Extract the [X, Y] coordinate from the center of the cell holding the provided text.  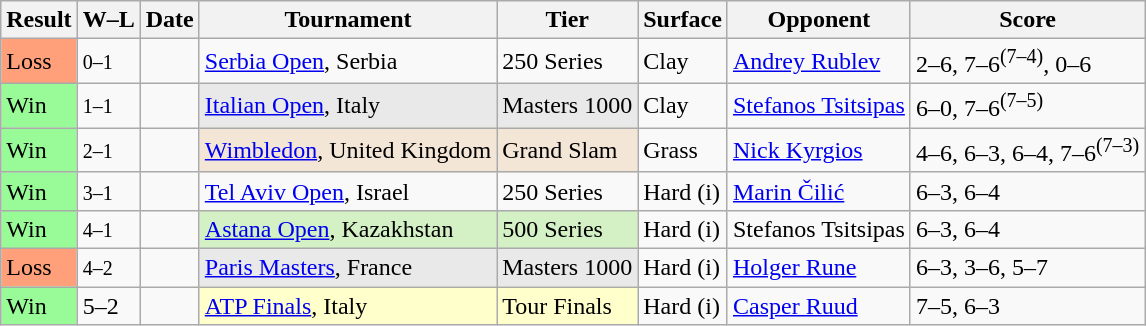
0–1 [108, 62]
W–L [108, 20]
Opponent [818, 20]
4–2 [108, 268]
Marin Čilić [818, 191]
4–1 [108, 230]
2–1 [108, 150]
Serbia Open, Serbia [348, 62]
Tour Finals [568, 306]
7–5, 6–3 [1027, 306]
5–2 [108, 306]
Grass [683, 150]
2–6, 7–6(7–4), 0–6 [1027, 62]
6–0, 7–6(7–5) [1027, 106]
Astana Open, Kazakhstan [348, 230]
Surface [683, 20]
Tier [568, 20]
Holger Rune [818, 268]
Paris Masters, France [348, 268]
6–3, 3–6, 5–7 [1027, 268]
4–6, 6–3, 6–4, 7–6(7–3) [1027, 150]
Result [39, 20]
500 Series [568, 230]
Tournament [348, 20]
Casper Ruud [818, 306]
Wimbledon, United Kingdom [348, 150]
Date [170, 20]
3–1 [108, 191]
Italian Open, Italy [348, 106]
Tel Aviv Open, Israel [348, 191]
ATP Finals, Italy [348, 306]
Andrey Rublev [818, 62]
Score [1027, 20]
Nick Kyrgios [818, 150]
Grand Slam [568, 150]
1–1 [108, 106]
